Find where the given text appears and provide that cell's center as [X, Y] coordinate. 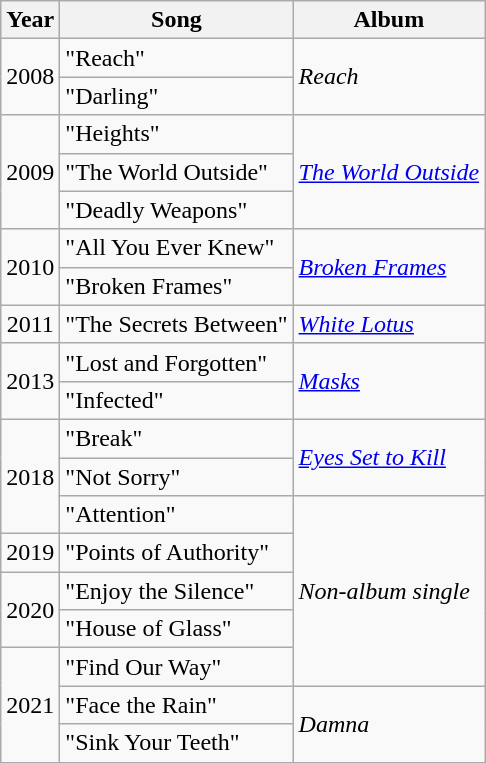
"Reach" [176, 58]
Reach [389, 77]
"The World Outside" [176, 172]
"Heights" [176, 134]
Damna [389, 724]
2010 [30, 267]
2021 [30, 705]
"Lost and Forgotten" [176, 362]
"Sink Your Teeth" [176, 743]
"Infected" [176, 400]
Year [30, 20]
"Face the Rain" [176, 705]
Song [176, 20]
2019 [30, 553]
"House of Glass" [176, 629]
"Deadly Weapons" [176, 210]
White Lotus [389, 324]
"Break" [176, 438]
Album [389, 20]
2011 [30, 324]
"Broken Frames" [176, 286]
2018 [30, 476]
"Not Sorry" [176, 477]
"All You Ever Knew" [176, 248]
Broken Frames [389, 267]
2020 [30, 610]
"Darling" [176, 96]
"Attention" [176, 515]
2013 [30, 381]
Non-album single [389, 591]
"Enjoy the Silence" [176, 591]
"Find Our Way" [176, 667]
2009 [30, 172]
2008 [30, 77]
The World Outside [389, 172]
Masks [389, 381]
"Points of Authority" [176, 553]
"The Secrets Between" [176, 324]
Eyes Set to Kill [389, 457]
